Determine the (X, Y) coordinate at the center of the cell enclosing the given text.  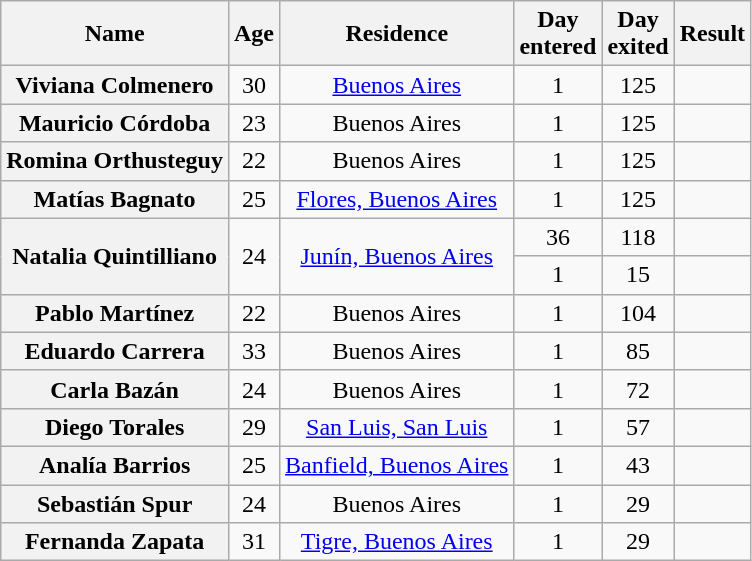
Residence (397, 34)
31 (254, 542)
85 (638, 351)
104 (638, 313)
San Luis, San Luis (397, 427)
Name (115, 34)
Carla Bazán (115, 389)
23 (254, 123)
Flores, Buenos Aires (397, 199)
36 (558, 237)
Natalia Quintilliano (115, 256)
Pablo Martínez (115, 313)
Eduardo Carrera (115, 351)
30 (254, 85)
Dayexited (638, 34)
Age (254, 34)
72 (638, 389)
Dayentered (558, 34)
Junín, Buenos Aires (397, 256)
15 (638, 275)
Matías Bagnato (115, 199)
Analía Barrios (115, 465)
Sebastián Spur (115, 503)
Diego Torales (115, 427)
Viviana Colmenero (115, 85)
Fernanda Zapata (115, 542)
Result (712, 34)
43 (638, 465)
Banfield, Buenos Aires (397, 465)
118 (638, 237)
Tigre, Buenos Aires (397, 542)
Mauricio Córdoba (115, 123)
33 (254, 351)
57 (638, 427)
Romina Orthusteguy (115, 161)
